For the text-containing cell, return its midpoint in (x, y) coordinate format. 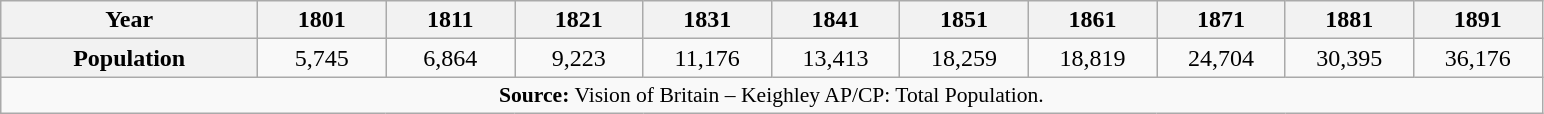
13,413 (835, 58)
Population (130, 58)
1871 (1221, 20)
1831 (707, 20)
9,223 (578, 58)
1841 (835, 20)
18,819 (1092, 58)
5,745 (322, 58)
11,176 (707, 58)
1821 (578, 20)
18,259 (964, 58)
36,176 (1478, 58)
24,704 (1221, 58)
Source: Vision of Britain – Keighley AP/CP: Total Population. (772, 95)
6,864 (450, 58)
30,395 (1349, 58)
Year (130, 20)
1801 (322, 20)
1811 (450, 20)
1891 (1478, 20)
1881 (1349, 20)
1861 (1092, 20)
1851 (964, 20)
